Detect which cell encompasses the target text, then output its (x, y) center coordinate. 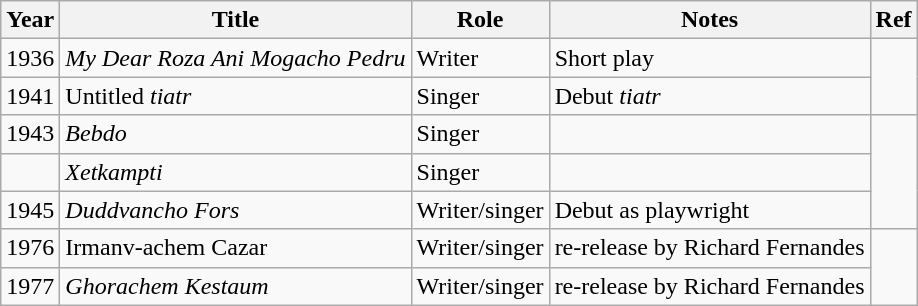
Debut as playwright (710, 210)
Untitled tiatr (236, 96)
Title (236, 20)
Xetkampti (236, 172)
1977 (30, 286)
Bebdo (236, 134)
1941 (30, 96)
Debut tiatr (710, 96)
Duddvancho Fors (236, 210)
1936 (30, 58)
Role (480, 20)
Irmanv-achem Cazar (236, 248)
Notes (710, 20)
Ref (894, 20)
Ghorachem Kestaum (236, 286)
1943 (30, 134)
1945 (30, 210)
My Dear Roza Ani Mogacho Pedru (236, 58)
Short play (710, 58)
Writer (480, 58)
Year (30, 20)
1976 (30, 248)
